Determine the [X, Y] coordinate at the center of the cell enclosing the given text.  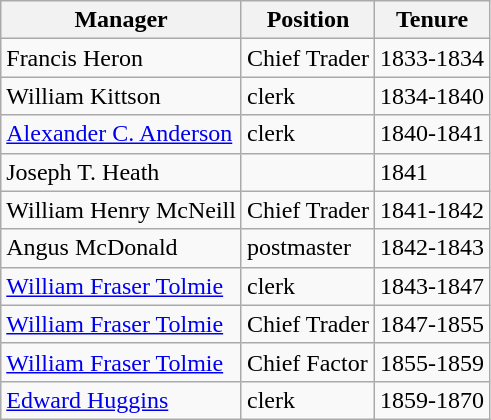
Chief Factor [308, 362]
Angus McDonald [122, 248]
Tenure [432, 20]
Position [308, 20]
1840-1841 [432, 134]
1841 [432, 172]
William Kittson [122, 96]
1833-1834 [432, 58]
William Henry McNeill [122, 210]
Alexander C. Anderson [122, 134]
1859-1870 [432, 400]
Joseph T. Heath [122, 172]
1843-1847 [432, 286]
postmaster [308, 248]
1847-1855 [432, 324]
1855-1859 [432, 362]
1841-1842 [432, 210]
Manager [122, 20]
1834-1840 [432, 96]
1842-1843 [432, 248]
Francis Heron [122, 58]
Edward Huggins [122, 400]
